Detect which cell encompasses the target text, then output its [X, Y] center coordinate. 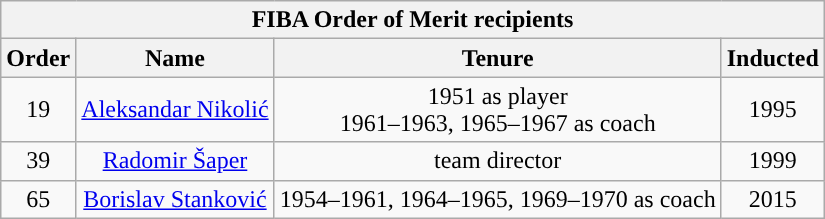
FIBA Order of Merit recipients [413, 20]
Radomir Šaper [175, 161]
19 [38, 110]
team director [498, 161]
65 [38, 199]
39 [38, 161]
1954–1961, 1964–1965, 1969–1970 as coach [498, 199]
Inducted [772, 58]
Order [38, 58]
Tenure [498, 58]
2015 [772, 199]
1951 as player1961–1963, 1965–1967 as coach [498, 110]
Aleksandar Nikolić [175, 110]
1995 [772, 110]
Name [175, 58]
1999 [772, 161]
Borislav Stanković [175, 199]
